Return the [x, y] coordinate for the center point of the cell that contains the specified text.  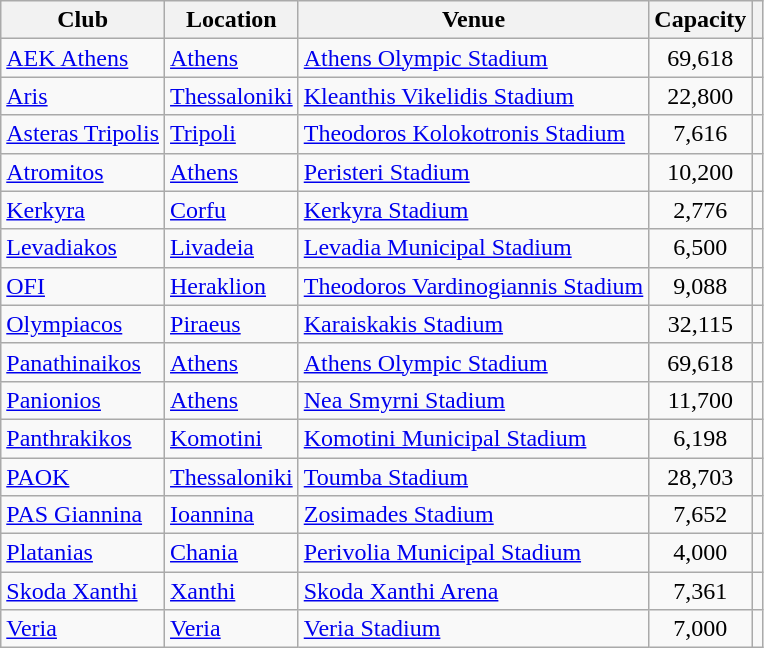
AEK Athens [83, 58]
Nea Smyrni Stadium [474, 400]
Theodoros Vardinogiannis Stadium [474, 286]
Aris [83, 96]
Club [83, 20]
Capacity [700, 20]
Veria Stadium [474, 629]
Corfu [232, 210]
6,198 [700, 438]
Levadiakos [83, 248]
Skoda Xanthi Arena [474, 591]
28,703 [700, 477]
22,800 [700, 96]
Perivolia Municipal Stadium [474, 553]
2,776 [700, 210]
Ioannina [232, 515]
Olympiacos [83, 324]
Peristeri Stadium [474, 172]
Panathinaikos [83, 362]
Asteras Tripolis [83, 134]
7,652 [700, 515]
32,115 [700, 324]
Kleanthis Vikelidis Stadium [474, 96]
7,616 [700, 134]
Kerkyra Stadium [474, 210]
10,200 [700, 172]
Chania [232, 553]
Panionios [83, 400]
7,000 [700, 629]
Kerkyra [83, 210]
Piraeus [232, 324]
Venue [474, 20]
11,700 [700, 400]
Zosimades Stadium [474, 515]
9,088 [700, 286]
Komotini Municipal Stadium [474, 438]
PAS Giannina [83, 515]
Tripoli [232, 134]
Livadeia [232, 248]
6,500 [700, 248]
OFI [83, 286]
Location [232, 20]
Toumba Stadium [474, 477]
Karaiskakis Stadium [474, 324]
Panthrakikos [83, 438]
Komotini [232, 438]
7,361 [700, 591]
Levadia Municipal Stadium [474, 248]
Skoda Xanthi [83, 591]
Theodoros Kolokotronis Stadium [474, 134]
Atromitos [83, 172]
PAOK [83, 477]
Xanthi [232, 591]
Platanias [83, 553]
4,000 [700, 553]
Heraklion [232, 286]
